Output the (x, y) coordinate of the center of the cell containing the given text.  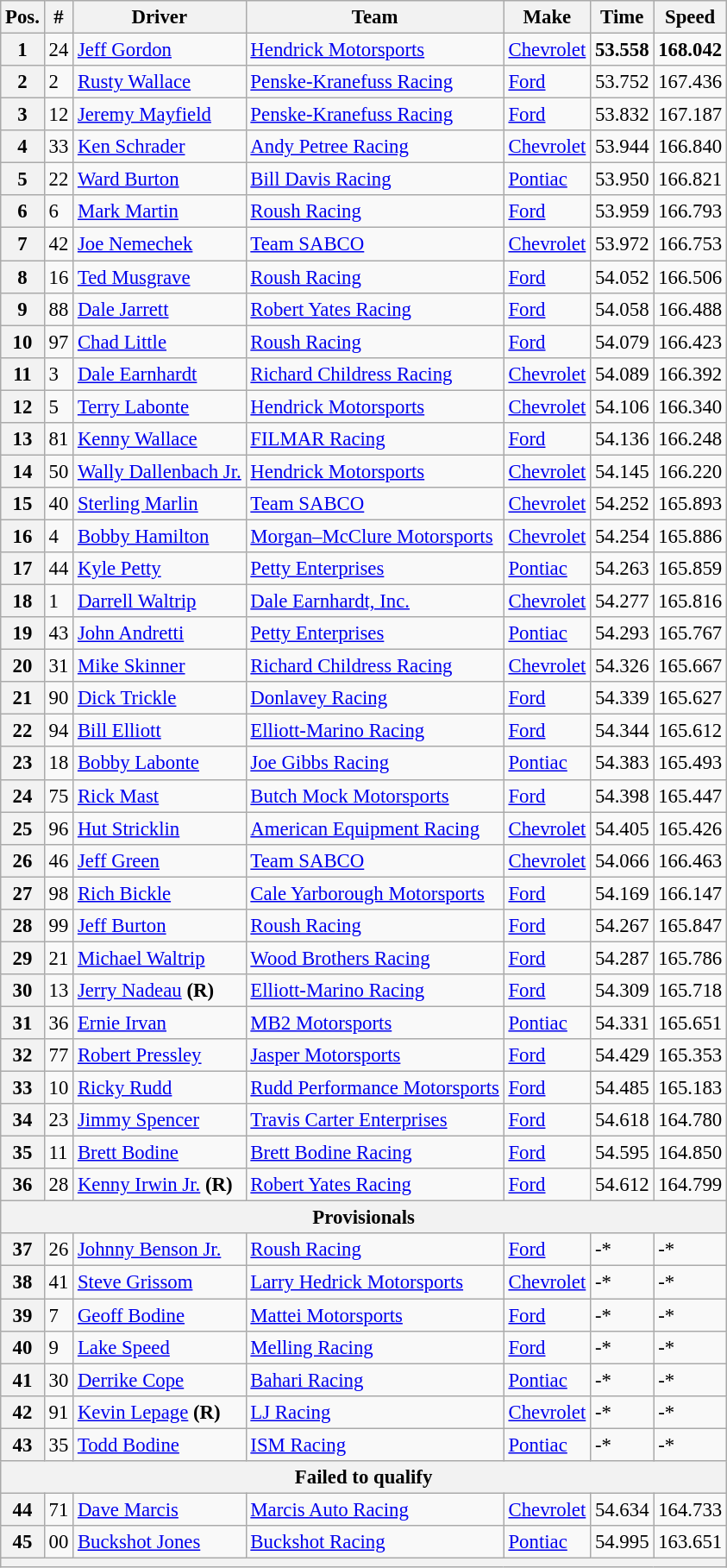
Buckshot Racing (374, 1542)
Bahari Racing (374, 1380)
165.893 (690, 504)
164.780 (690, 1120)
54.398 (623, 796)
53.832 (623, 115)
167.436 (690, 82)
Hut Stricklin (160, 828)
Larry Hedrick Motorsports (374, 1282)
54.052 (623, 277)
167.187 (690, 115)
54.287 (623, 958)
Andy Petree Racing (374, 147)
MB2 Motorsports (374, 1023)
29 (22, 958)
Bobby Hamilton (160, 536)
165.353 (690, 1055)
54.995 (623, 1542)
American Equipment Racing (374, 828)
Sterling Marlin (160, 504)
# (59, 17)
Dale Jarrett (160, 309)
54.612 (623, 1185)
53.944 (623, 147)
Kyle Petty (160, 569)
54.145 (623, 471)
165.447 (690, 796)
54.254 (623, 536)
97 (59, 342)
54.169 (623, 893)
Bobby Labonte (160, 764)
Rick Mast (160, 796)
Driver (160, 17)
Bill Davis Racing (374, 179)
Wally Dallenbach Jr. (160, 471)
54.252 (623, 504)
54.106 (623, 406)
Kevin Lepage (R) (160, 1412)
165.493 (690, 764)
Geoff Bodine (160, 1315)
ISM Racing (374, 1445)
166.392 (690, 374)
Jeff Green (160, 860)
Cale Yarborough Motorsports (374, 893)
54.339 (623, 698)
Robert Pressley (160, 1055)
88 (59, 309)
54.618 (623, 1120)
39 (22, 1315)
Todd Bodine (160, 1445)
165.627 (690, 698)
54.326 (623, 666)
Time (623, 17)
Buckshot Jones (160, 1542)
Terry Labonte (160, 406)
166.147 (690, 893)
Chad Little (160, 342)
Melling Racing (374, 1347)
37 (22, 1250)
Michael Waltrip (160, 958)
Failed to qualify (364, 1477)
38 (22, 1282)
Jeff Burton (160, 926)
166.220 (690, 471)
Jeff Gordon (160, 50)
166.248 (690, 439)
Jeremy Mayfield (160, 115)
165.183 (690, 1088)
54.263 (623, 569)
Brett Bodine (160, 1153)
165.786 (690, 958)
165.767 (690, 633)
Jimmy Spencer (160, 1120)
165.426 (690, 828)
166.793 (690, 211)
Make (547, 17)
Wood Brothers Racing (374, 958)
77 (59, 1055)
54.331 (623, 1023)
165.847 (690, 926)
166.506 (690, 277)
Dale Earnhardt, Inc. (374, 601)
91 (59, 1412)
Jerry Nadeau (R) (160, 991)
Donlavey Racing (374, 698)
Ward Burton (160, 179)
54.634 (623, 1509)
19 (22, 633)
54.066 (623, 860)
99 (59, 926)
164.850 (690, 1153)
Mike Skinner (160, 666)
32 (22, 1055)
Dave Marcis (160, 1509)
54.485 (623, 1088)
Team (374, 17)
54.309 (623, 991)
Provisionals (364, 1218)
Travis Carter Enterprises (374, 1120)
53.959 (623, 211)
Joe Gibbs Racing (374, 764)
34 (22, 1120)
Marcis Auto Racing (374, 1509)
27 (22, 893)
50 (59, 471)
FILMAR Racing (374, 439)
8 (22, 277)
54.089 (623, 374)
53.752 (623, 82)
14 (22, 471)
54.405 (623, 828)
54.058 (623, 309)
166.463 (690, 860)
John Andretti (160, 633)
Kenny Wallace (160, 439)
166.821 (690, 179)
Bill Elliott (160, 731)
53.558 (623, 50)
166.340 (690, 406)
Joe Nemechek (160, 244)
165.886 (690, 536)
Morgan–McClure Motorsports (374, 536)
165.612 (690, 731)
Lake Speed (160, 1347)
Speed (690, 17)
Derrike Cope (160, 1380)
54.079 (623, 342)
Dale Earnhardt (160, 374)
Brett Bodine Racing (374, 1153)
Ernie Irvan (160, 1023)
166.753 (690, 244)
17 (22, 569)
90 (59, 698)
LJ Racing (374, 1412)
Ricky Rudd (160, 1088)
54.293 (623, 633)
165.816 (690, 601)
163.651 (690, 1542)
166.840 (690, 147)
Johnny Benson Jr. (160, 1250)
Rusty Wallace (160, 82)
Kenny Irwin Jr. (R) (160, 1185)
45 (22, 1542)
Rudd Performance Motorsports (374, 1088)
Butch Mock Motorsports (374, 796)
Dick Trickle (160, 698)
168.042 (690, 50)
165.859 (690, 569)
20 (22, 666)
166.488 (690, 309)
Rich Bickle (160, 893)
Steve Grissom (160, 1282)
00 (59, 1542)
15 (22, 504)
164.799 (690, 1185)
53.972 (623, 244)
Pos. (22, 17)
54.429 (623, 1055)
54.136 (623, 439)
46 (59, 860)
Jasper Motorsports (374, 1055)
54.383 (623, 764)
Mark Martin (160, 211)
53.950 (623, 179)
81 (59, 439)
96 (59, 828)
94 (59, 731)
Darrell Waltrip (160, 601)
54.267 (623, 926)
165.718 (690, 991)
98 (59, 893)
54.344 (623, 731)
25 (22, 828)
75 (59, 796)
Ted Musgrave (160, 277)
54.277 (623, 601)
Ken Schrader (160, 147)
165.667 (690, 666)
Mattei Motorsports (374, 1315)
71 (59, 1509)
54.595 (623, 1153)
164.733 (690, 1509)
165.651 (690, 1023)
166.423 (690, 342)
